Search for the cell housing the specified text and yield its [X, Y] center coordinate. 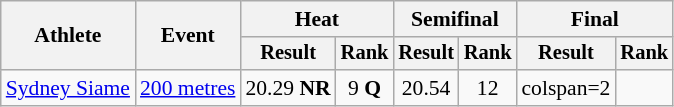
Final [594, 19]
20.54 [426, 88]
Event [188, 36]
Heat [316, 19]
Athlete [68, 36]
12 [488, 88]
20.29 NR [288, 88]
Sydney Siame [68, 88]
colspan=2 [566, 88]
200 metres [188, 88]
Semifinal [454, 19]
9 Q [365, 88]
